Detect which cell encompasses the target text, then output its (x, y) center coordinate. 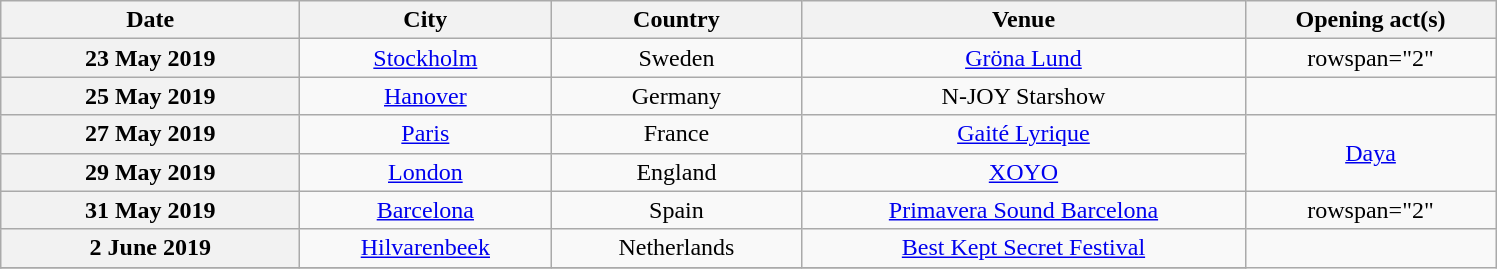
Best Kept Secret Festival (1024, 248)
29 May 2019 (150, 172)
Germany (676, 96)
23 May 2019 (150, 58)
Sweden (676, 58)
2 June 2019 (150, 248)
Stockholm (426, 58)
25 May 2019 (150, 96)
Spain (676, 210)
Hilvarenbeek (426, 248)
London (426, 172)
Opening act(s) (1370, 20)
Netherlands (676, 248)
31 May 2019 (150, 210)
Venue (1024, 20)
Gröna Lund (1024, 58)
Gaité Lyrique (1024, 134)
Hanover (426, 96)
27 May 2019 (150, 134)
Date (150, 20)
Paris (426, 134)
XOYO (1024, 172)
City (426, 20)
France (676, 134)
Barcelona (426, 210)
N-JOY Starshow (1024, 96)
England (676, 172)
Country (676, 20)
Primavera Sound Barcelona (1024, 210)
Daya (1370, 153)
